Capture the cell that displays the provided text and extract its (x, y) central coordinate. 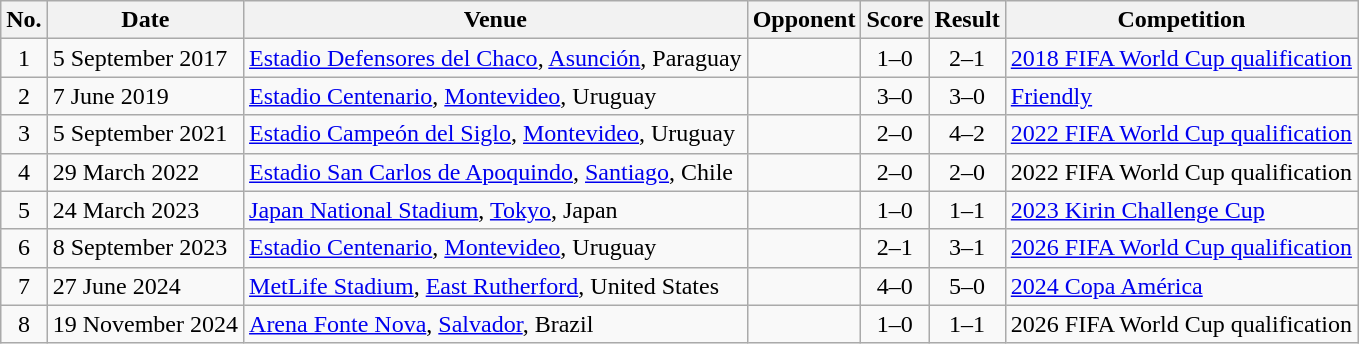
19 November 2024 (145, 324)
Estadio San Carlos de Apoquindo, Santiago, Chile (496, 172)
4–0 (895, 286)
2024 Copa América (1181, 286)
5 September 2017 (145, 58)
Result (967, 20)
27 June 2024 (145, 286)
4 (24, 172)
5–0 (967, 286)
No. (24, 20)
3 (24, 134)
Score (895, 20)
Estadio Defensores del Chaco, Asunción, Paraguay (496, 58)
5 (24, 210)
6 (24, 248)
Date (145, 20)
Opponent (804, 20)
8 September 2023 (145, 248)
4–2 (967, 134)
7 June 2019 (145, 96)
24 March 2023 (145, 210)
1 (24, 58)
7 (24, 286)
8 (24, 324)
Estadio Campeón del Siglo, Montevideo, Uruguay (496, 134)
MetLife Stadium, East Rutherford, United States (496, 286)
2 (24, 96)
Arena Fonte Nova, Salvador, Brazil (496, 324)
3–1 (967, 248)
Japan National Stadium, Tokyo, Japan (496, 210)
2018 FIFA World Cup qualification (1181, 58)
29 March 2022 (145, 172)
5 September 2021 (145, 134)
Competition (1181, 20)
Friendly (1181, 96)
2023 Kirin Challenge Cup (1181, 210)
Venue (496, 20)
